Scan for the cell matching the given text and deliver its [X, Y] coordinate at center. 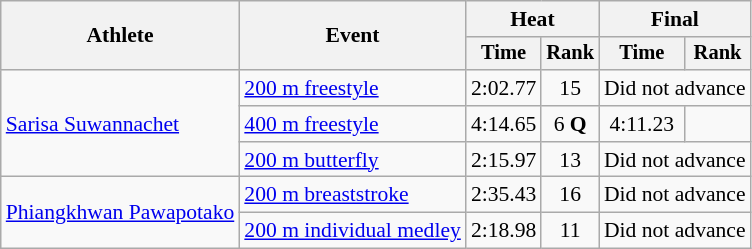
200 m breaststroke [352, 195]
13 [570, 160]
Event [352, 36]
2:02.77 [504, 88]
Final [675, 19]
6 Q [570, 124]
2:18.98 [504, 231]
15 [570, 88]
Phiangkhwan Pawapotako [120, 212]
11 [570, 231]
Sarisa Suwannachet [120, 124]
200 m individual medley [352, 231]
Heat [532, 19]
400 m freestyle [352, 124]
16 [570, 195]
200 m butterfly [352, 160]
4:11.23 [642, 124]
200 m freestyle [352, 88]
4:14.65 [504, 124]
Athlete [120, 36]
2:15.97 [504, 160]
2:35.43 [504, 195]
